Capture the cell that displays the provided text and extract its [X, Y] central coordinate. 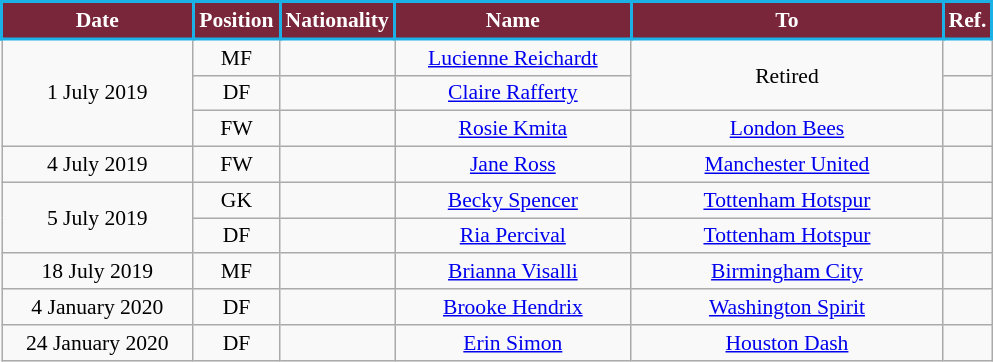
Lucienne Reichardt [514, 57]
Brianna Visalli [514, 272]
4 July 2019 [98, 165]
4 January 2020 [98, 307]
24 January 2020 [98, 343]
Houston Dash [787, 343]
Washington Spirit [787, 307]
18 July 2019 [98, 272]
GK [236, 200]
Ref. [968, 20]
1 July 2019 [98, 93]
Claire Rafferty [514, 93]
Nationality [338, 20]
Rosie Kmita [514, 129]
Manchester United [787, 165]
Date [98, 20]
Birmingham City [787, 272]
London Bees [787, 129]
Ria Percival [514, 236]
Retired [787, 75]
Becky Spencer [514, 200]
Erin Simon [514, 343]
To [787, 20]
5 July 2019 [98, 218]
Brooke Hendrix [514, 307]
Jane Ross [514, 165]
Name [514, 20]
Position [236, 20]
